Identify which cell holds the provided text, then report its (X, Y) central coordinate. 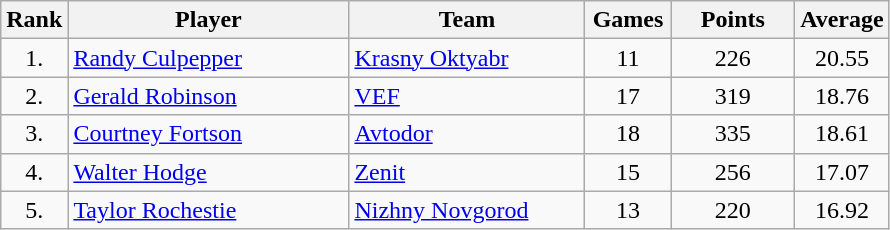
4. (34, 172)
Randy Culpepper (208, 58)
18 (628, 134)
15 (628, 172)
13 (628, 210)
Rank (34, 20)
18.76 (842, 96)
5. (34, 210)
335 (733, 134)
17 (628, 96)
Games (628, 20)
256 (733, 172)
1. (34, 58)
2. (34, 96)
Zenit (467, 172)
Krasny Oktyabr (467, 58)
319 (733, 96)
11 (628, 58)
Courtney Fortson (208, 134)
Nizhny Novgorod (467, 210)
VEF (467, 96)
Walter Hodge (208, 172)
Average (842, 20)
Points (733, 20)
220 (733, 210)
Gerald Robinson (208, 96)
Avtodor (467, 134)
16.92 (842, 210)
20.55 (842, 58)
17.07 (842, 172)
226 (733, 58)
Taylor Rochestie (208, 210)
Player (208, 20)
18.61 (842, 134)
3. (34, 134)
Team (467, 20)
